Capture the cell that displays the provided text and extract its (X, Y) central coordinate. 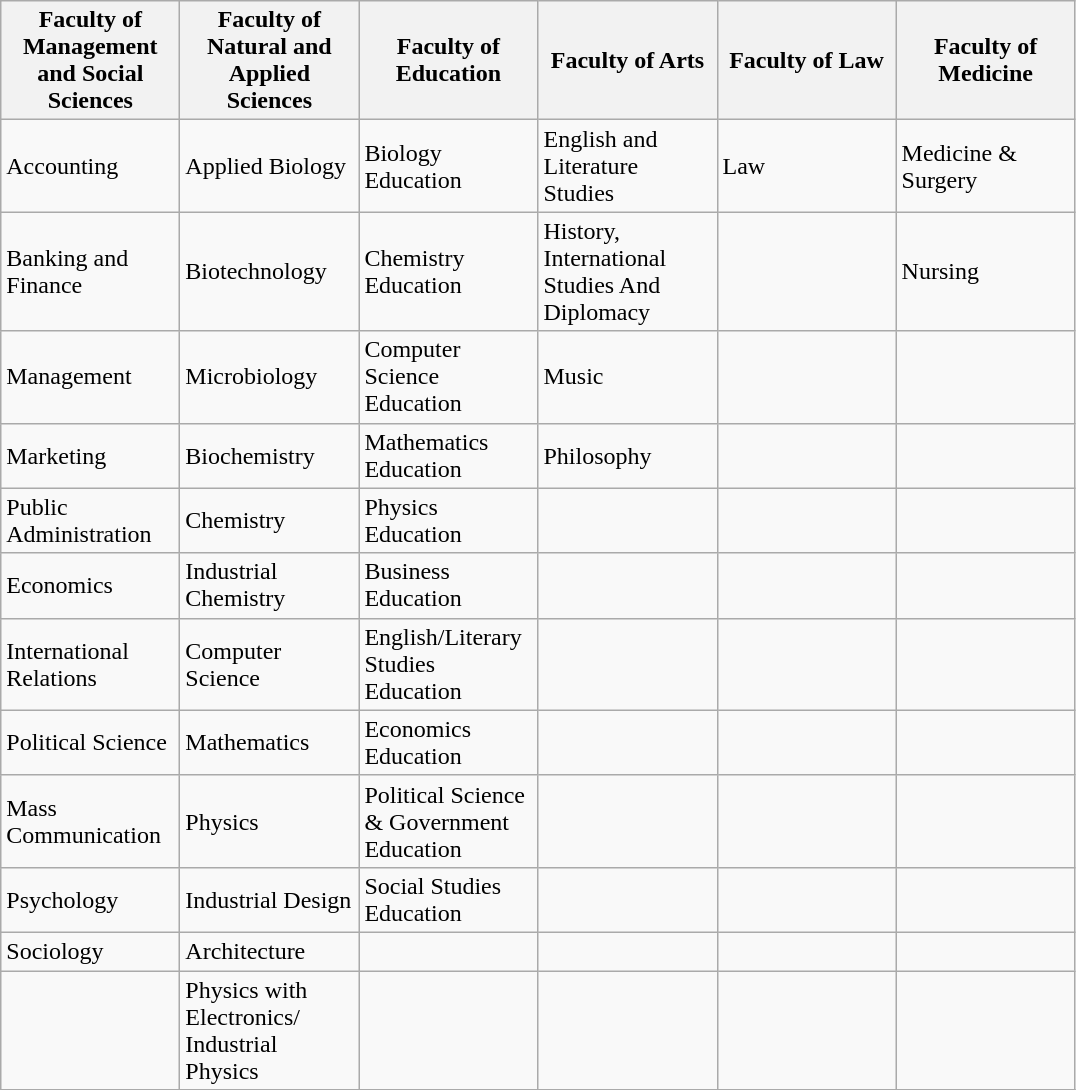
Political Science (90, 742)
Psychology (90, 900)
Political Science & Government Education (448, 821)
Marketing (90, 456)
Sociology (90, 951)
Medicine & Surgery (986, 166)
Nursing (986, 272)
Faculty of Arts (628, 60)
Public Administration (90, 520)
International Relations (90, 664)
Chemistry (270, 520)
Management (90, 377)
Mathematics (270, 742)
English/Literary Studies Education (448, 664)
Faculty of Management and Social Sciences (90, 60)
Chemistry Education (448, 272)
Microbiology (270, 377)
Biotechnology (270, 272)
Economics Education (448, 742)
Economics (90, 586)
History, International Studies And Diplomacy (628, 272)
Applied Biology (270, 166)
Biology Education (448, 166)
Faculty of Medicine (986, 60)
Physics with Electronics/ Industrial Physics (270, 1030)
Business Education (448, 586)
Computer Science (270, 664)
Computer Science Education (448, 377)
Biochemistry (270, 456)
Mathematics Education (448, 456)
Law (806, 166)
Industrial Design (270, 900)
Industrial Chemistry (270, 586)
Faculty of Education (448, 60)
Architecture (270, 951)
Physics (270, 821)
Faculty of Law (806, 60)
Accounting (90, 166)
Music (628, 377)
Social Studies Education (448, 900)
Faculty of Natural and Applied Sciences (270, 60)
Banking and Finance (90, 272)
Mass Communication (90, 821)
English and Literature Studies (628, 166)
Physics Education (448, 520)
Philosophy (628, 456)
